Find where the given text appears and provide that cell's center as [X, Y] coordinate. 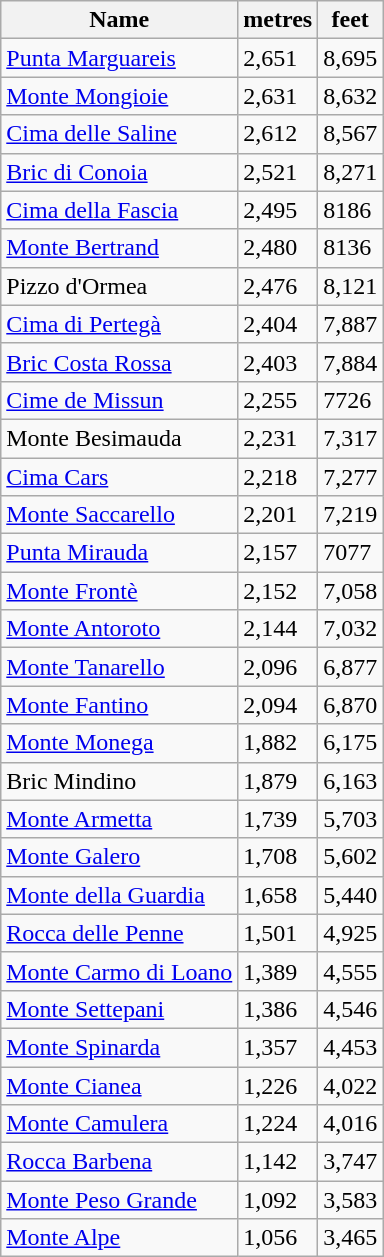
2,651 [278, 58]
2,152 [278, 591]
6,163 [350, 781]
Monte Cianea [120, 1085]
4,022 [350, 1085]
Name [120, 20]
Monte Frontè [120, 591]
Monte Fantino [120, 705]
7,219 [350, 515]
Cima della Fascia [120, 210]
1,389 [278, 971]
8,632 [350, 96]
2,404 [278, 324]
Monte Galero [120, 857]
7,317 [350, 438]
7726 [350, 400]
Cima di Pertegà [120, 324]
2,521 [278, 172]
1,224 [278, 1124]
feet [350, 20]
Monte Tanarello [120, 667]
2,495 [278, 210]
7,058 [350, 591]
Cima Cars [120, 477]
2,631 [278, 96]
Monte Saccarello [120, 515]
7,887 [350, 324]
2,096 [278, 667]
8,567 [350, 134]
1,658 [278, 895]
Monte della Guardia [120, 895]
7,884 [350, 362]
6,175 [350, 743]
3,747 [350, 1162]
1,386 [278, 1009]
1,501 [278, 933]
Bric Mindino [120, 781]
Monte Besimauda [120, 438]
1,092 [278, 1200]
1,357 [278, 1047]
2,612 [278, 134]
Monte Carmo di Loano [120, 971]
Cime de Missun [120, 400]
Rocca delle Penne [120, 933]
3,465 [350, 1238]
8,695 [350, 58]
1,142 [278, 1162]
5,440 [350, 895]
Monte Armetta [120, 819]
Punta Mirauda [120, 553]
Cima delle Saline [120, 134]
2,476 [278, 286]
2,403 [278, 362]
2,218 [278, 477]
4,925 [350, 933]
Bric Costa Rossa [120, 362]
4,555 [350, 971]
Monte Alpe [120, 1238]
3,583 [350, 1200]
Monte Camulera [120, 1124]
Monte Mongioie [120, 96]
Monte Bertrand [120, 248]
Punta Marguareis [120, 58]
7,277 [350, 477]
4,453 [350, 1047]
1,739 [278, 819]
2,480 [278, 248]
6,870 [350, 705]
2,094 [278, 705]
8,271 [350, 172]
8186 [350, 210]
2,157 [278, 553]
Monte Monega [120, 743]
2,201 [278, 515]
2,231 [278, 438]
1,882 [278, 743]
6,877 [350, 667]
Rocca Barbena [120, 1162]
2,255 [278, 400]
1,708 [278, 857]
1,226 [278, 1085]
7,032 [350, 629]
Monte Antoroto [120, 629]
Pizzo d'Ormea [120, 286]
Bric di Conoia [120, 172]
5,703 [350, 819]
1,056 [278, 1238]
Monte Peso Grande [120, 1200]
4,546 [350, 1009]
8136 [350, 248]
Monte Settepani [120, 1009]
2,144 [278, 629]
1,879 [278, 781]
metres [278, 20]
8,121 [350, 286]
7077 [350, 553]
5,602 [350, 857]
Monte Spinarda [120, 1047]
4,016 [350, 1124]
